Return (X, Y) of the center of cell containing provided text 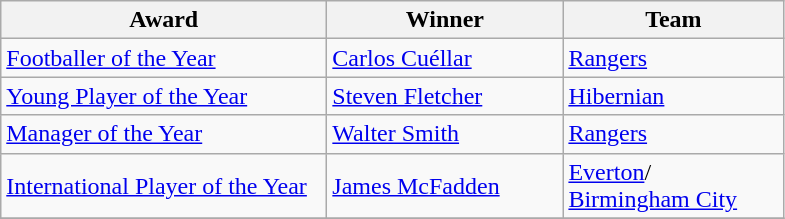
Carlos Cuéllar (445, 58)
James McFadden (445, 186)
Everton/Birmingham City (674, 186)
Hibernian (674, 96)
International Player of the Year (164, 186)
Young Player of the Year (164, 96)
Winner (445, 20)
Steven Fletcher (445, 96)
Walter Smith (445, 134)
Footballer of the Year (164, 58)
Team (674, 20)
Manager of the Year (164, 134)
Award (164, 20)
